Detect which cell encompasses the target text, then output its (X, Y) center coordinate. 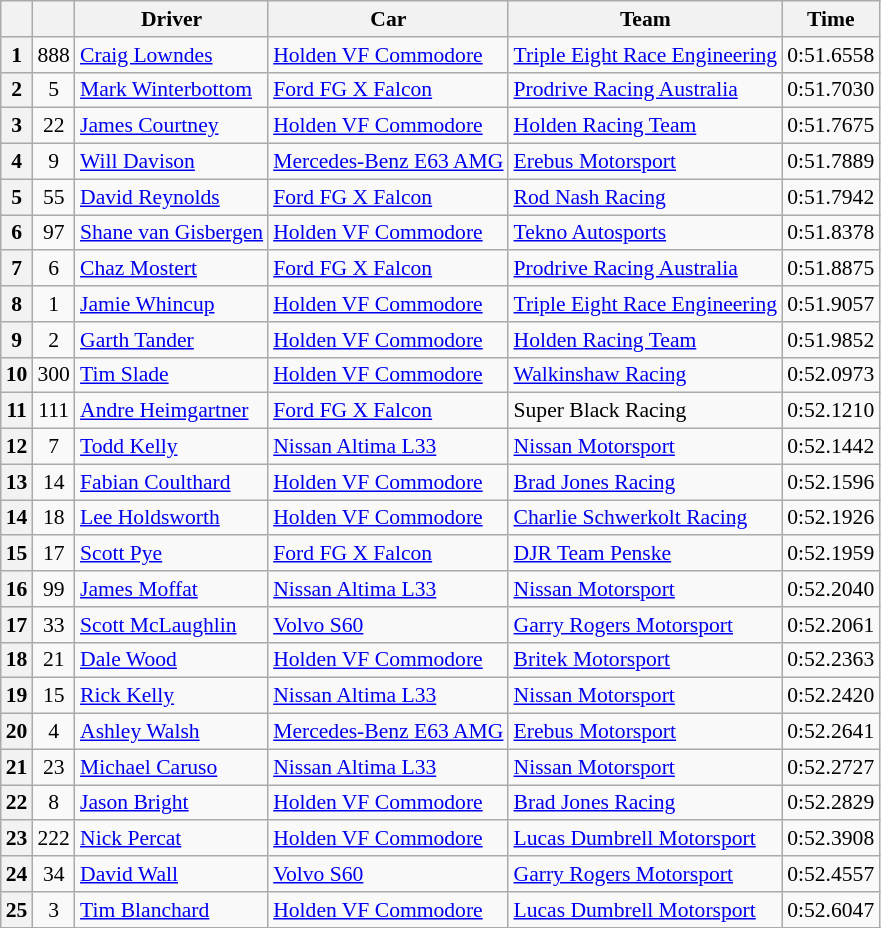
Andre Heimgartner (172, 411)
Garth Tander (172, 340)
12 (17, 447)
19 (17, 696)
Tim Blanchard (172, 910)
888 (54, 55)
33 (54, 625)
Jason Bright (172, 803)
Britek Motorsport (645, 660)
Tekno Autosports (645, 233)
Todd Kelly (172, 447)
16 (17, 589)
0:52.4557 (830, 874)
0:51.9057 (830, 304)
0:52.6047 (830, 910)
0:52.1442 (830, 447)
Car (388, 19)
25 (17, 910)
0:52.3908 (830, 839)
0:52.2420 (830, 696)
David Reynolds (172, 197)
James Courtney (172, 126)
55 (54, 197)
Craig Lowndes (172, 55)
Scott McLaughlin (172, 625)
Tim Slade (172, 375)
13 (17, 482)
99 (54, 589)
0:52.2641 (830, 732)
0:51.8875 (830, 269)
0:51.7675 (830, 126)
222 (54, 839)
97 (54, 233)
James Moffat (172, 589)
20 (17, 732)
Dale Wood (172, 660)
Rod Nash Racing (645, 197)
24 (17, 874)
Michael Caruso (172, 767)
Shane van Gisbergen (172, 233)
0:51.7889 (830, 162)
Lee Holdsworth (172, 518)
Ashley Walsh (172, 732)
Jamie Whincup (172, 304)
Time (830, 19)
0:52.2040 (830, 589)
Rick Kelly (172, 696)
DJR Team Penske (645, 554)
0:52.2061 (830, 625)
Scott Pye (172, 554)
11 (17, 411)
0:52.2727 (830, 767)
0:52.1926 (830, 518)
Driver (172, 19)
Will Davison (172, 162)
0:52.1210 (830, 411)
Super Black Racing (645, 411)
34 (54, 874)
0:51.7942 (830, 197)
David Wall (172, 874)
Nick Percat (172, 839)
0:51.7030 (830, 90)
Chaz Mostert (172, 269)
Team (645, 19)
Charlie Schwerkolt Racing (645, 518)
0:52.2829 (830, 803)
0:52.2363 (830, 660)
0:51.8378 (830, 233)
Mark Winterbottom (172, 90)
0:51.6558 (830, 55)
Fabian Coulthard (172, 482)
10 (17, 375)
Walkinshaw Racing (645, 375)
0:52.0973 (830, 375)
300 (54, 375)
0:52.1596 (830, 482)
0:51.9852 (830, 340)
111 (54, 411)
0:52.1959 (830, 554)
